Detect which cell encompasses the target text, then output its [X, Y] center coordinate. 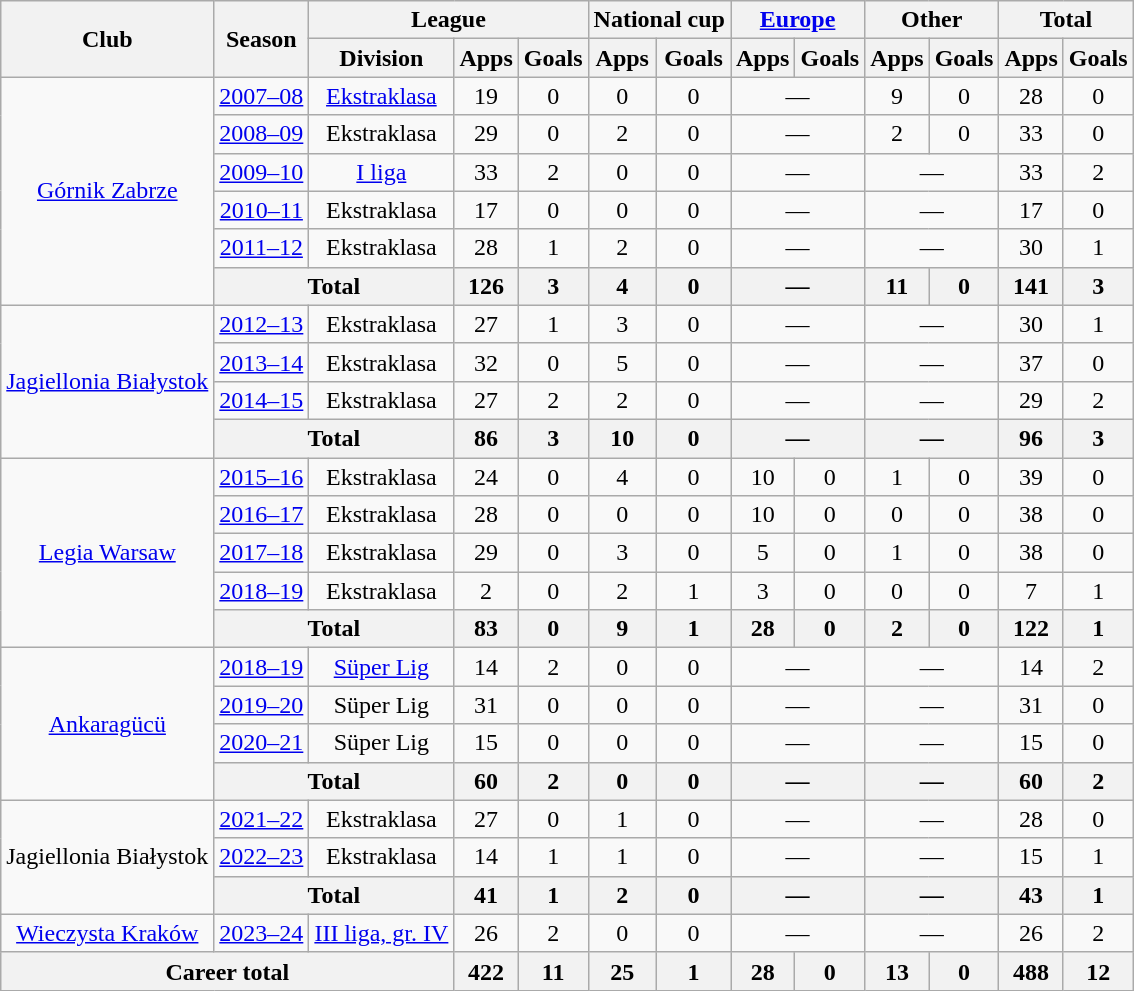
2008–09 [262, 134]
2012–13 [262, 324]
Legia Warsaw [108, 553]
19 [486, 96]
2023–24 [262, 933]
422 [486, 971]
32 [486, 362]
Club [108, 39]
488 [1031, 971]
2009–10 [262, 172]
2022–23 [262, 857]
Wieczysta Kraków [108, 933]
III liga, gr. IV [382, 933]
141 [1031, 286]
2007–08 [262, 96]
39 [1031, 477]
Górnik Zabrze [108, 191]
Season [262, 39]
National cup [659, 20]
2013–14 [262, 362]
12 [1098, 971]
2020–21 [262, 743]
2019–20 [262, 705]
2016–17 [262, 515]
2014–15 [262, 400]
2010–11 [262, 210]
Ankaragücü [108, 724]
Division [382, 58]
43 [1031, 895]
13 [897, 971]
37 [1031, 362]
2021–22 [262, 819]
126 [486, 286]
41 [486, 895]
Other [932, 20]
83 [486, 629]
Europe [797, 20]
2017–18 [262, 553]
86 [486, 438]
League [448, 20]
96 [1031, 438]
2015–16 [262, 477]
122 [1031, 629]
Career total [228, 971]
I liga [382, 172]
2011–12 [262, 248]
24 [486, 477]
7 [1031, 591]
25 [622, 971]
